Find where the given text appears and provide that cell's center as (X, Y) coordinate. 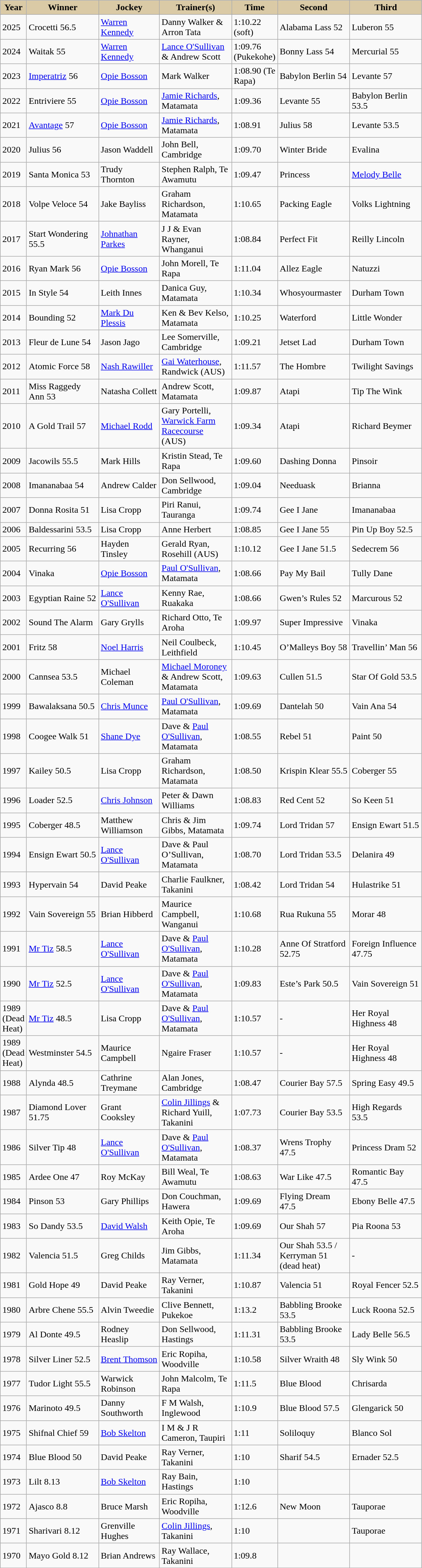
Silver Tip 48 (63, 1147)
Ken & Bev Kelso, Matamata (196, 317)
1972 (14, 1506)
Sharivari 8.12 (63, 1531)
Winter Bride (313, 150)
Whosyourmaster (313, 293)
1992 (14, 914)
Imananabaa 54 (63, 486)
Our Shah 57 (313, 1226)
1:08.55 (255, 736)
Don Sellwood, Cambridge (196, 486)
Coberger 55 (386, 771)
1977 (14, 1383)
Julius 58 (313, 125)
1:13.2 (255, 1310)
Third (386, 8)
Miss Raggedy Ann 53 (63, 391)
Kailey 50.5 (63, 771)
Krispin Klear 55.5 (313, 771)
1:10.45 (255, 647)
Packing Eagle (313, 204)
Marcurous 52 (386, 598)
1:09.83 (255, 984)
Bawalaksana 50.5 (63, 706)
1:11 (255, 1432)
Chris Munce (129, 706)
Natasha Collett (129, 391)
Al Donte 49.5 (63, 1334)
1:09.36 (255, 100)
Levante 57 (386, 76)
So Dandy 53.5 (63, 1226)
Courier Bay 53.5 (313, 1112)
Arbre Chene 55.5 (63, 1310)
1975 (14, 1432)
Lord Tridan 53.5 (313, 855)
Johnathan Parkes (129, 239)
1:09.97 (255, 622)
Leith Innes (129, 293)
Roy McKay (129, 1176)
Gwen’s Rules 52 (313, 598)
Wrens Trophy 47.5 (313, 1147)
2001 (14, 647)
Chrisarda (386, 1383)
Gee I Jane 51.5 (313, 549)
1976 (14, 1408)
Star Of Gold 53.5 (386, 677)
1:09.60 (255, 461)
Dantelah 50 (313, 706)
Coogee Walk 51 (63, 736)
2008 (14, 486)
Gee I Jane (313, 510)
Neil Coulbeck, Leithfield (196, 647)
Natuzzi (386, 268)
1978 (14, 1359)
Alvin Tweedie (129, 1310)
2002 (14, 622)
Ryan Mark 56 (63, 268)
Ray Bain, Hastings (196, 1482)
1:09.04 (255, 486)
Glengarick 50 (386, 1408)
Allez Eagle (313, 268)
Super Impressive (313, 622)
2021 (14, 125)
1:12.6 (255, 1506)
Levante 55 (313, 100)
Shane Dye (129, 736)
2009 (14, 461)
1996 (14, 800)
War Like 47.5 (313, 1176)
Travellin’ Man 56 (386, 647)
Jetset Lad (313, 342)
2011 (14, 391)
Morar 48 (386, 914)
Don Couchman, Hawera (196, 1201)
Anne Herbert (196, 529)
Atomic Force 58 (63, 367)
1:08.85 (255, 529)
2023 (14, 76)
Hulastrike 51 (386, 884)
Chris & Jim Gibbs, Matamata (196, 825)
Little Wonder (386, 317)
2019 (14, 174)
Melody Belle (386, 174)
Silver Liner 52.5 (63, 1359)
Baldessarini 53.5 (63, 529)
Hypervain 54 (63, 884)
1983 (14, 1226)
Jake Bayliss (129, 204)
1987 (14, 1112)
Luberon 55 (386, 27)
Tudor Light 55.5 (63, 1383)
Santa Monica 53 (63, 174)
Red Cent 52 (313, 800)
1:08.42 (255, 884)
Crocetti 56.5 (63, 27)
Noel Harris (129, 647)
1:09.87 (255, 391)
Sharif 54.5 (313, 1457)
Romantic Bay 47.5 (386, 1176)
2017 (14, 239)
1:10.25 (255, 317)
Mercurial 55 (386, 51)
Our Shah 53.5 / Kerryman 51 (dead heat) (313, 1256)
Blue Blood 57.5 (313, 1408)
2022 (14, 100)
Spring Easy 49.5 (386, 1083)
J J & Evan Rayner, Whanganui (196, 239)
Needuask (313, 486)
Grant Cooksley (129, 1112)
2020 (14, 150)
Bruce Marsh (129, 1506)
Princess (313, 174)
1:09.63 (255, 677)
1973 (14, 1482)
Nash Rawiller (129, 367)
Loader 52.5 (63, 800)
Cathrine Treymane (129, 1083)
Gary Phillips (129, 1201)
High Regards 53.5 (386, 1112)
2000 (14, 677)
Soliloquy (313, 1432)
Ajasco 8.8 (63, 1506)
Brianna (386, 486)
Babylon Berlin 54 (313, 76)
1994 (14, 855)
A Gold Trail 57 (63, 426)
Waitak 55 (63, 51)
1981 (14, 1285)
1:11.31 (255, 1334)
Danny Walker & Arron Tata (196, 27)
Hayden Tinsley (129, 549)
Colin Jillings & Richard Yuill, Takanini (196, 1112)
1986 (14, 1147)
1971 (14, 1531)
Shifnal Chief 59 (63, 1432)
Imananabaa (386, 510)
Brian Hibberd (129, 914)
David Walsh (129, 1226)
Mayo Gold 8.12 (63, 1556)
Delanira 49 (386, 855)
Coberger 48.5 (63, 825)
Vain Sovereign 55 (63, 914)
Westminster 54.5 (63, 1053)
Bonny Lass 54 (313, 51)
In Style 54 (63, 293)
Grenville Hughes (129, 1531)
1999 (14, 706)
Babylon Berlin 53.5 (386, 100)
Ray Wallace, Takanini (196, 1556)
1982 (14, 1256)
Michael Coleman (129, 677)
Peter & Dawn Williams (196, 800)
So Keen 51 (386, 800)
Ngaire Fraser (196, 1053)
2018 (14, 204)
Ardee One 47 (63, 1176)
Jacowils 55.5 (63, 461)
Anne Of Stratford 52.75 (313, 949)
Julius 56 (63, 150)
Imperatriz 56 (63, 76)
1:10.58 (255, 1359)
Rua Rukuna 55 (313, 914)
Blanco Sol (386, 1432)
Start Wondering 55.5 (63, 239)
1:09.47 (255, 174)
1:11.5 (255, 1383)
Second (313, 8)
Perfect Fit (313, 239)
Brent Thomson (129, 1359)
John Malcolm, Te Rapa (196, 1383)
Courier Bay 57.5 (313, 1083)
1:09.34 (255, 426)
Ebony Belle 47.5 (386, 1201)
Evalina (386, 150)
1:10.87 (255, 1285)
2015 (14, 293)
Lord Tridan 57 (313, 825)
Pinsoir (386, 461)
Recurring 56 (63, 549)
Foreign Influence 47.75 (386, 949)
Michael Moroney & Andrew Scott, Matamata (196, 677)
Jason Waddell (129, 150)
Blue Blood 50 (63, 1457)
Pin Up Boy 52.5 (386, 529)
Gerald Ryan, Rosehill (AUS) (196, 549)
Valencia 51 (313, 1285)
1:08.90 (Te Rapa) (255, 76)
Tully Dane (386, 573)
Princess Dram 52 (386, 1147)
1979 (14, 1334)
1:10.9 (255, 1408)
Ensign Ewart 50.5 (63, 855)
1985 (14, 1176)
Lilt 8.13 (63, 1482)
Trainer(s) (196, 8)
Clive Bennett, Pukekoe (196, 1310)
Volpe Veloce 54 (63, 204)
Mark Walker (196, 76)
Flying Dream 47.5 (313, 1201)
1984 (14, 1201)
1:08.47 (255, 1083)
2016 (14, 268)
Mr Tiz 58.5 (63, 949)
Lady Belle 56.5 (386, 1334)
Jim Gibbs, Matamata (196, 1256)
Trudy Thornton (129, 174)
Greg Childs (129, 1256)
Mr Tiz 52.5 (63, 984)
Rodney Heaslip (129, 1334)
Royal Fencer 52.5 (386, 1285)
1:09.21 (255, 342)
Kenny Rae, Ruakaka (196, 598)
2004 (14, 573)
1:08.91 (255, 125)
2024 (14, 51)
Gold Hope 49 (63, 1285)
1974 (14, 1457)
1:09.70 (255, 150)
Richard Beymer (386, 426)
Reilly Lincoln (386, 239)
1995 (14, 825)
Maurice Campbell (129, 1053)
Maurice Campbell, Wanganui (196, 914)
Michael Rodd (129, 426)
Cannsea 53.5 (63, 677)
Sound The Alarm (63, 622)
2013 (14, 342)
Marinoto 49.5 (63, 1408)
Dave & Paul O’Sullivan, Matamata (196, 855)
1990 (14, 984)
2014 (14, 317)
1970 (14, 1556)
John Morell, Te Rapa (196, 268)
Pinson 53 (63, 1201)
Jockey (129, 8)
Stephen Ralph, Te Awamutu (196, 174)
Jason Jago (129, 342)
1:10.28 (255, 949)
Vain Ana 54 (386, 706)
Winner (63, 8)
Pay My Bail (313, 573)
1:11.34 (255, 1256)
1:08.70 (255, 855)
2012 (14, 367)
Cullen 51.5 (313, 677)
Bill Weal, Te Awamutu (196, 1176)
Time (255, 8)
Diamond Lover 51.75 (63, 1112)
Fleur de Lune 54 (63, 342)
Alan Jones, Cambridge (196, 1083)
1:10.68 (255, 914)
Alynda 48.5 (63, 1083)
Mark Du Plessis (129, 317)
2010 (14, 426)
Silver Wraith 48 (313, 1359)
Vain Sovereign 51 (386, 984)
1:10.12 (255, 549)
Bounding 52 (63, 317)
Valencia 51.5 (63, 1256)
Danny Southworth (129, 1408)
1997 (14, 771)
1:09.76 (Pukekohe) (255, 51)
Tip The Wink (386, 391)
1980 (14, 1310)
I M & J R Cameron, Taupiri (196, 1432)
1993 (14, 884)
Richard Otto, Te Aroha (196, 622)
Andrew Scott, Matamata (196, 391)
Alabama Lass 52 (313, 27)
1998 (14, 736)
1:10.22 (soft) (255, 27)
Sedecrem 56 (386, 549)
1991 (14, 949)
The Hombre (313, 367)
Pia Roona 53 (386, 1226)
2005 (14, 549)
Luck Roona 52.5 (386, 1310)
Ernader 52.5 (386, 1457)
Gee I Jane 55 (313, 529)
1:10.65 (255, 204)
Paint 50 (386, 736)
Ensign Ewart 51.5 (386, 825)
Mark Hills (129, 461)
Gai Waterhouse, Randwick (AUS) (196, 367)
Piri Ranui, Tauranga (196, 510)
Warwick Robinson (129, 1383)
2003 (14, 598)
O’Malleys Boy 58 (313, 647)
1:08.50 (255, 771)
1988 (14, 1083)
Rebel 51 (313, 736)
Brian Andrews (129, 1556)
Colin Jillings, Takanini (196, 1531)
Sly Wink 50 (386, 1359)
Dashing Donna (313, 461)
Waterford (313, 317)
Danica Guy, Matamata (196, 293)
Egyptian Raine 52 (63, 598)
2025 (14, 27)
Fritz 58 (63, 647)
1:09.8 (255, 1556)
Matthew Williamson (129, 825)
Year (14, 8)
Volks Lightning (386, 204)
Levante 53.5 (386, 125)
Avantage 57 (63, 125)
1:11.57 (255, 367)
Twilight Savings (386, 367)
Don Sellwood, Hastings (196, 1334)
Kristin Stead, Te Rapa (196, 461)
1:10.34 (255, 293)
Blue Blood (313, 1383)
1:08.83 (255, 800)
Gary Portelli, Warwick Farm Racecourse (AUS) (196, 426)
2007 (14, 510)
New Moon (313, 1506)
Lord Tridan 54 (313, 884)
Mr Tiz 48.5 (63, 1018)
1:11.04 (255, 268)
1:07.73 (255, 1112)
1:08.84 (255, 239)
John Bell, Cambridge (196, 150)
F M Walsh, Inglewood (196, 1408)
1:08.37 (255, 1147)
1:08.63 (255, 1176)
Este’s Park 50.5 (313, 984)
Entriviere 55 (63, 100)
Chris Johnson (129, 800)
2006 (14, 529)
Donna Rosita 51 (63, 510)
Gary Grylls (129, 622)
Keith Opie, Te Aroha (196, 1226)
Lance O'Sullivan & Andrew Scott (196, 51)
Charlie Faulkner, Takanini (196, 884)
Lee Somerville, Cambridge (196, 342)
Andrew Calder (129, 486)
